From the cell containing the given text, extract its center point as (x, y) coordinate. 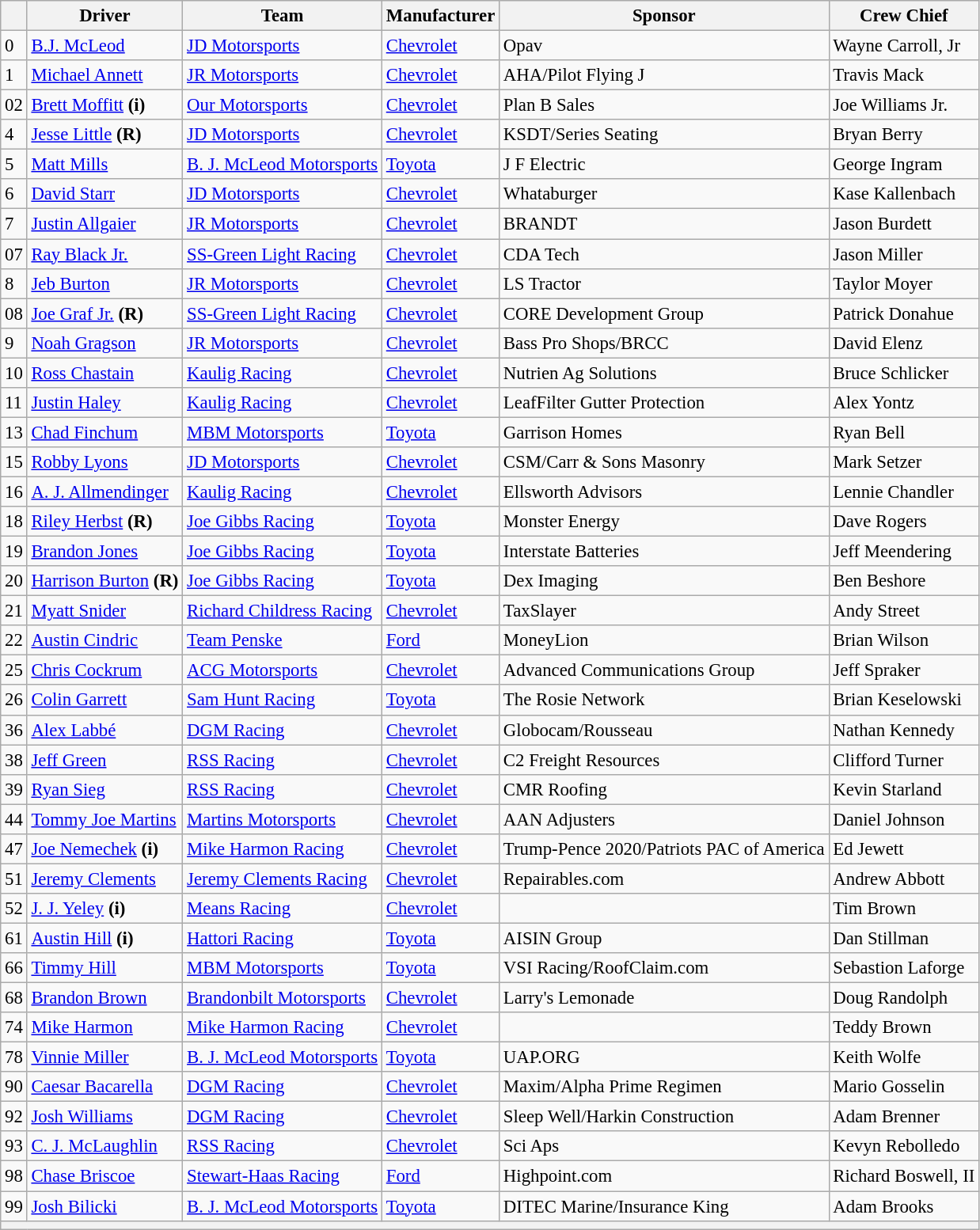
39 (14, 789)
99 (14, 1206)
Mark Setzer (904, 462)
VSI Racing/RoofClaim.com (664, 968)
15 (14, 462)
Sam Hunt Racing (283, 700)
25 (14, 670)
Maxim/Alpha Prime Regimen (664, 1087)
Mike Harmon (104, 1027)
9 (14, 343)
Interstate Batteries (664, 552)
20 (14, 581)
Our Motorsports (283, 105)
Jeb Burton (104, 283)
Kevyn Rebolledo (904, 1147)
7 (14, 224)
Bass Pro Shops/BRCC (664, 343)
Tim Brown (904, 909)
Garrison Homes (664, 432)
Sponsor (664, 16)
21 (14, 611)
Austin Hill (i) (104, 938)
Austin Cindric (104, 640)
1 (14, 75)
AHA/Pilot Flying J (664, 75)
Robby Lyons (104, 462)
Sleep Well/Harkin Construction (664, 1117)
Driver (104, 16)
Michael Annett (104, 75)
B.J. McLeod (104, 46)
Brett Moffitt (i) (104, 105)
J. J. Yeley (i) (104, 909)
George Ingram (904, 165)
Matt Mills (104, 165)
Ryan Bell (904, 432)
Advanced Communications Group (664, 670)
CDA Tech (664, 254)
Dan Stillman (904, 938)
Kevin Starland (904, 789)
Plan B Sales (664, 105)
MoneyLion (664, 640)
Richard Boswell, II (904, 1176)
Justin Haley (104, 403)
Tommy Joe Martins (104, 819)
The Rosie Network (664, 700)
Opav (664, 46)
Wayne Carroll, Jr (904, 46)
Brian Wilson (904, 640)
52 (14, 909)
Daniel Johnson (904, 819)
AAN Adjusters (664, 819)
Highpoint.com (664, 1176)
Nathan Kennedy (904, 730)
C2 Freight Resources (664, 760)
Joe Williams Jr. (904, 105)
Andrew Abbott (904, 879)
Joe Nemechek (i) (104, 849)
Martins Motorsports (283, 819)
47 (14, 849)
Josh Bilicki (104, 1206)
26 (14, 700)
61 (14, 938)
CORE Development Group (664, 313)
Jeff Green (104, 760)
44 (14, 819)
Hattori Racing (283, 938)
Brian Keselowski (904, 700)
Keith Wolfe (904, 1057)
36 (14, 730)
Bryan Berry (904, 135)
C. J. McLaughlin (104, 1147)
8 (14, 283)
Sebastion Laforge (904, 968)
66 (14, 968)
Mario Gosselin (904, 1087)
Kase Kallenbach (904, 194)
Clifford Turner (904, 760)
Joe Graf Jr. (R) (104, 313)
51 (14, 879)
Noah Gragson (104, 343)
Patrick Donahue (904, 313)
Monster Energy (664, 522)
10 (14, 373)
08 (14, 313)
Justin Allgaier (104, 224)
Jeff Meendering (904, 552)
92 (14, 1117)
6 (14, 194)
ACG Motorsports (283, 670)
Brandon Brown (104, 998)
Caesar Bacarella (104, 1087)
Means Racing (283, 909)
Ed Jewett (904, 849)
Dex Imaging (664, 581)
19 (14, 552)
Brandon Jones (104, 552)
Travis Mack (904, 75)
Team (283, 16)
Ryan Sieg (104, 789)
Jeff Spraker (904, 670)
Whataburger (664, 194)
11 (14, 403)
Lennie Chandler (904, 492)
Chad Finchum (104, 432)
Crew Chief (904, 16)
Ray Black Jr. (104, 254)
Brandonbilt Motorsports (283, 998)
Vinnie Miller (104, 1057)
5 (14, 165)
TaxSlayer (664, 611)
68 (14, 998)
98 (14, 1176)
22 (14, 640)
Jeremy Clements Racing (283, 879)
Richard Childress Racing (283, 611)
A. J. Allmendinger (104, 492)
Andy Street (904, 611)
CSM/Carr & Sons Masonry (664, 462)
Adam Brenner (904, 1117)
J F Electric (664, 165)
Bruce Schlicker (904, 373)
BRANDT (664, 224)
4 (14, 135)
02 (14, 105)
16 (14, 492)
Jesse Little (R) (104, 135)
Ben Beshore (904, 581)
LeafFilter Gutter Protection (664, 403)
Alex Yontz (904, 403)
Chase Briscoe (104, 1176)
Riley Herbst (R) (104, 522)
Taylor Moyer (904, 283)
Stewart-Haas Racing (283, 1176)
Colin Garrett (104, 700)
Jason Burdett (904, 224)
Larry's Lemonade (664, 998)
KSDT/Series Seating (664, 135)
Nutrien Ag Solutions (664, 373)
Dave Rogers (904, 522)
Chris Cockrum (104, 670)
Manufacturer (440, 16)
Doug Randolph (904, 998)
David Elenz (904, 343)
Jeremy Clements (104, 879)
UAP.ORG (664, 1057)
Repairables.com (664, 879)
David Starr (104, 194)
Ellsworth Advisors (664, 492)
DITEC Marine/Insurance King (664, 1206)
Timmy Hill (104, 968)
Team Penske (283, 640)
Alex Labbé (104, 730)
Teddy Brown (904, 1027)
18 (14, 522)
13 (14, 432)
Globocam/Rousseau (664, 730)
74 (14, 1027)
Myatt Snider (104, 611)
07 (14, 254)
78 (14, 1057)
Sci Aps (664, 1147)
LS Tractor (664, 283)
38 (14, 760)
Ross Chastain (104, 373)
0 (14, 46)
90 (14, 1087)
AISIN Group (664, 938)
Josh Williams (104, 1117)
Trump-Pence 2020/Patriots PAC of America (664, 849)
CMR Roofing (664, 789)
93 (14, 1147)
Harrison Burton (R) (104, 581)
Jason Miller (904, 254)
Adam Brooks (904, 1206)
